Pinpoint the cell where the given text exists, returning its [X, Y] midpoint coordinate. 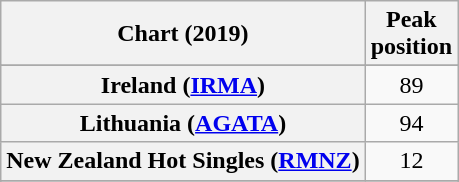
Chart (2019) [183, 34]
94 [411, 123]
89 [411, 85]
12 [411, 161]
New Zealand Hot Singles (RMNZ) [183, 161]
Lithuania (AGATA) [183, 123]
Peakposition [411, 34]
Ireland (IRMA) [183, 85]
